Find where the given text appears and provide that cell's center as (x, y) coordinate. 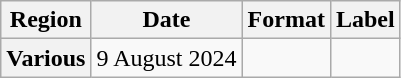
9 August 2024 (166, 58)
Label (365, 20)
Format (286, 20)
Date (166, 20)
Various (46, 58)
Region (46, 20)
